From the cell containing the given text, extract its center point as (x, y) coordinate. 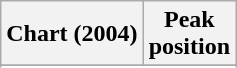
Peakposition (189, 34)
Chart (2004) (72, 34)
